Detect which cell encompasses the target text, then output its [x, y] center coordinate. 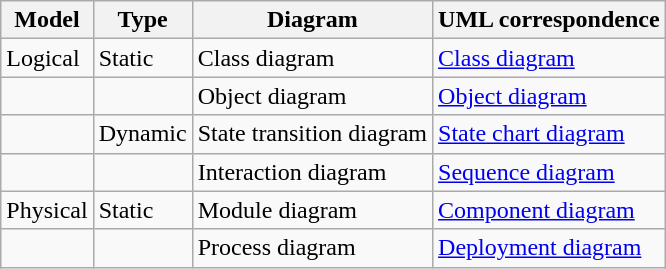
UML correspondence [550, 20]
Component diagram [550, 210]
Dynamic [142, 134]
State transition diagram [312, 134]
State chart diagram [550, 134]
Physical [47, 210]
Model [47, 20]
Process diagram [312, 248]
Diagram [312, 20]
Module diagram [312, 210]
Sequence diagram [550, 172]
Interaction diagram [312, 172]
Type [142, 20]
Logical [47, 58]
Deployment diagram [550, 248]
